Output the [X, Y] coordinate of the center of the cell containing the given text.  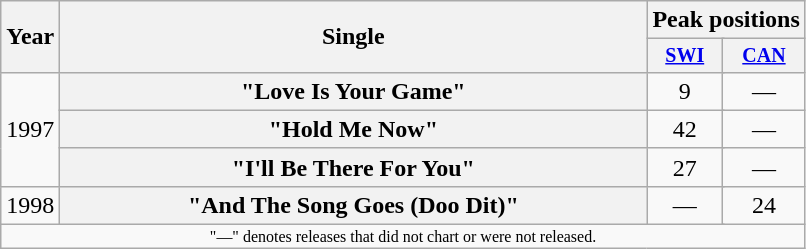
Year [30, 37]
"I'll Be There For You" [354, 167]
Peak positions [726, 20]
CAN [764, 56]
"Hold Me Now" [354, 129]
24 [764, 205]
Single [354, 37]
9 [685, 91]
SWI [685, 56]
1998 [30, 205]
27 [685, 167]
"Love Is Your Game" [354, 91]
42 [685, 129]
"—" denotes releases that did not chart or were not released. [404, 237]
"And The Song Goes (Doo Dit)" [354, 205]
1997 [30, 129]
